Extract the (x, y) coordinate from the center of the cell holding the provided text.  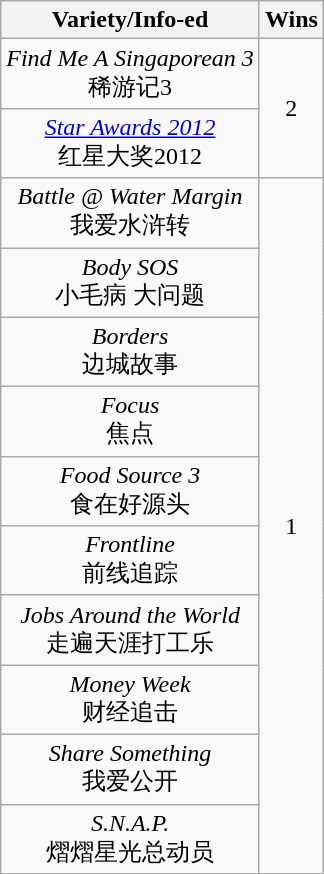
Jobs Around the World 走遍天涯打工乐 (130, 630)
Star Awards 2012 红星大奖2012 (130, 143)
1 (291, 526)
S.N.A.P. 熠熠星光总动员 (130, 839)
Variety/Info-ed (130, 20)
Find Me A Singaporean 3 稀游记3 (130, 74)
2 (291, 108)
Focus 焦点 (130, 422)
Wins (291, 20)
Borders 边城故事 (130, 352)
Frontline 前线追踪 (130, 561)
Share Something 我爱公开 (130, 769)
Food Source 3 食在好源头 (130, 491)
Money Week 财经追击 (130, 700)
Battle @ Water Margin 我爱水浒转 (130, 213)
Body SOS 小毛病 大问题 (130, 283)
